Extract the [x, y] coordinate from the center of the cell holding the provided text.  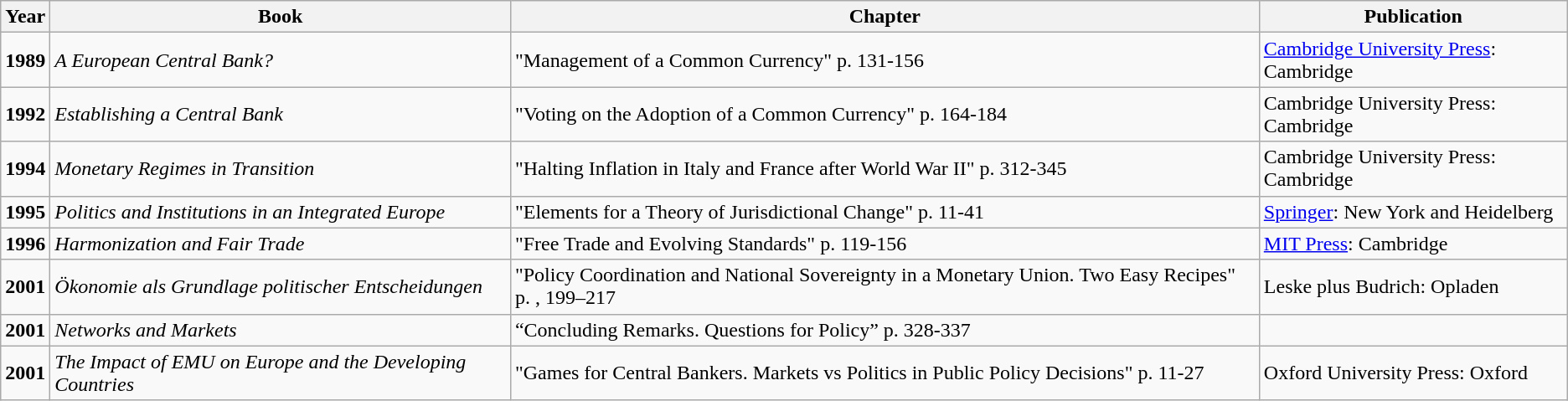
The Impact of EMU on Europe and the Developing Countries [281, 373]
Politics and Institutions in an Integrated Europe [281, 212]
Chapter [885, 17]
Ökonomie als Grundlage politischer Entscheidungen [281, 286]
Oxford University Press: Oxford [1413, 373]
"Management of a Common Currency" p. 131-156 [885, 60]
Monetary Regimes in Transition [281, 169]
"Policy Coordination and National Sovereignty in a Monetary Union. Two Easy Recipes" p. , 199–217 [885, 286]
Leske plus Budrich: Opladen [1413, 286]
1992 [25, 114]
MIT Press: Cambridge [1413, 244]
Networks and Markets [281, 330]
"Halting Inflation in Italy and France after World War II" p. 312-345 [885, 169]
"Games for Central Bankers. Markets vs Politics in Public Policy Decisions" p. 11-27 [885, 373]
1996 [25, 244]
1994 [25, 169]
Springer: New York and Heidelberg [1413, 212]
"Free Trade and Evolving Standards" p. 119-156 [885, 244]
Establishing a Central Bank [281, 114]
1995 [25, 212]
Book [281, 17]
"Elements for a Theory of Jurisdictional Change" p. 11-41 [885, 212]
Year [25, 17]
Harmonization and Fair Trade [281, 244]
A European Central Bank? [281, 60]
1989 [25, 60]
Publication [1413, 17]
"Voting on the Adoption of a Common Currency" p. 164-184 [885, 114]
“Concluding Remarks. Questions for Policy” p. 328-337 [885, 330]
